Scan for the cell matching the given text and deliver its (X, Y) coordinate at center. 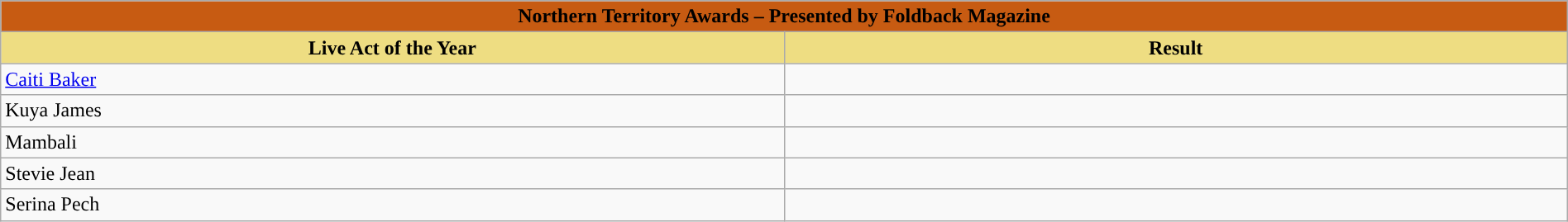
Kuya James (392, 111)
Caiti Baker (392, 79)
Serina Pech (392, 205)
Northern Territory Awards – Presented by Foldback Magazine (784, 17)
Mambali (392, 142)
Result (1176, 48)
Stevie Jean (392, 173)
Live Act of the Year (392, 48)
